Identify which cell holds the provided text, then report its [x, y] central coordinate. 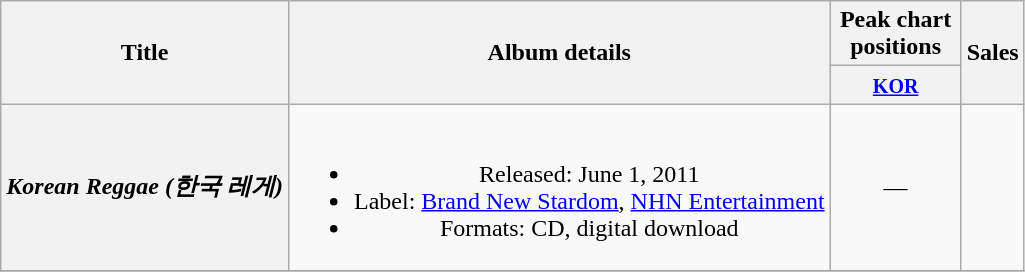
Album details [559, 52]
Korean Reggae (한국 레게) [145, 188]
Released: June 1, 2011Label: Brand New Stardom, NHN EntertainmentFormats: CD, digital download [559, 188]
Peak chart positions [896, 34]
Title [145, 52]
KOR [896, 85]
— [896, 188]
Sales [992, 52]
